Determine the [X, Y] coordinate at the center of the cell enclosing the given text.  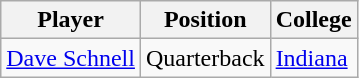
Indiana [314, 58]
Quarterback [205, 58]
Dave Schnell [71, 58]
College [314, 20]
Player [71, 20]
Position [205, 20]
